Search for the cell housing the specified text and yield its (X, Y) center coordinate. 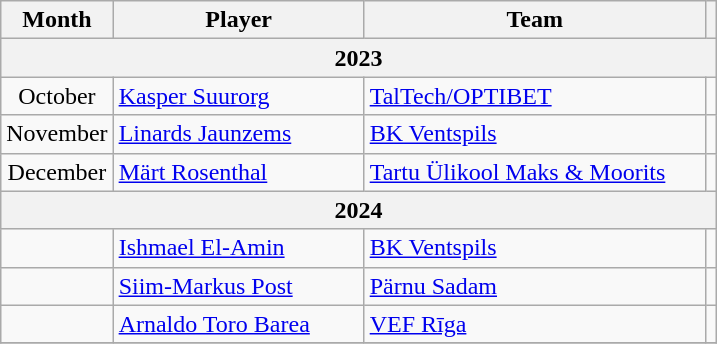
Ishmael El-Amin (238, 248)
VEF Rīga (534, 324)
Linards Jaunzems (238, 134)
November (57, 134)
Tartu Ülikool Maks & Moorits (534, 172)
Player (238, 20)
Team (534, 20)
October (57, 96)
Siim-Markus Post (238, 286)
TalTech/OPTIBET (534, 96)
Kasper Suurorg (238, 96)
Pärnu Sadam (534, 286)
December (57, 172)
Arnaldo Toro Barea (238, 324)
Märt Rosenthal (238, 172)
2024 (359, 210)
Month (57, 20)
2023 (359, 58)
